Pinpoint the cell where the given text exists, returning its (X, Y) midpoint coordinate. 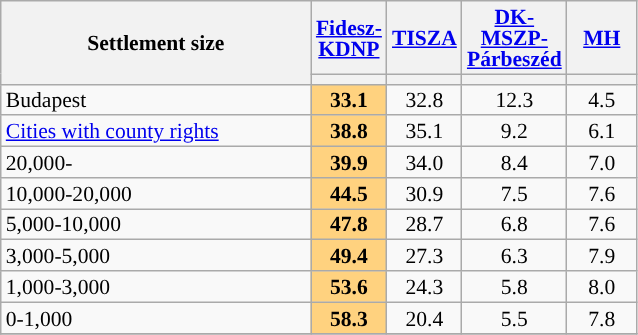
7.9 (602, 256)
7.0 (602, 162)
8.0 (602, 286)
35.1 (424, 132)
30.9 (424, 194)
Budapest (156, 100)
5.8 (514, 286)
27.3 (424, 256)
TISZA (424, 38)
0-1,000 (156, 318)
1,000-3,000 (156, 286)
9.2 (514, 132)
24.3 (424, 286)
12.3 (514, 100)
3,000-5,000 (156, 256)
7.8 (602, 318)
33.1 (349, 100)
DK-MSZP-Párbeszéd (514, 38)
Cities with county rights (156, 132)
28.7 (424, 224)
53.6 (349, 286)
32.8 (424, 100)
5,000-10,000 (156, 224)
10,000-20,000 (156, 194)
6.3 (514, 256)
6.1 (602, 132)
20.4 (424, 318)
5.5 (514, 318)
47.8 (349, 224)
4.5 (602, 100)
MH (602, 38)
34.0 (424, 162)
20,000- (156, 162)
44.5 (349, 194)
Settlement size (156, 42)
38.8 (349, 132)
Fidesz-KDNP (349, 38)
58.3 (349, 318)
7.5 (514, 194)
8.4 (514, 162)
6.8 (514, 224)
39.9 (349, 162)
49.4 (349, 256)
